Find where the given text appears and provide that cell's center as (x, y) coordinate. 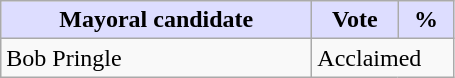
Vote (355, 20)
Bob Pringle (156, 58)
Acclaimed (383, 58)
Mayoral candidate (156, 20)
% (426, 20)
